Scan for the cell matching the given text and deliver its (x, y) coordinate at center. 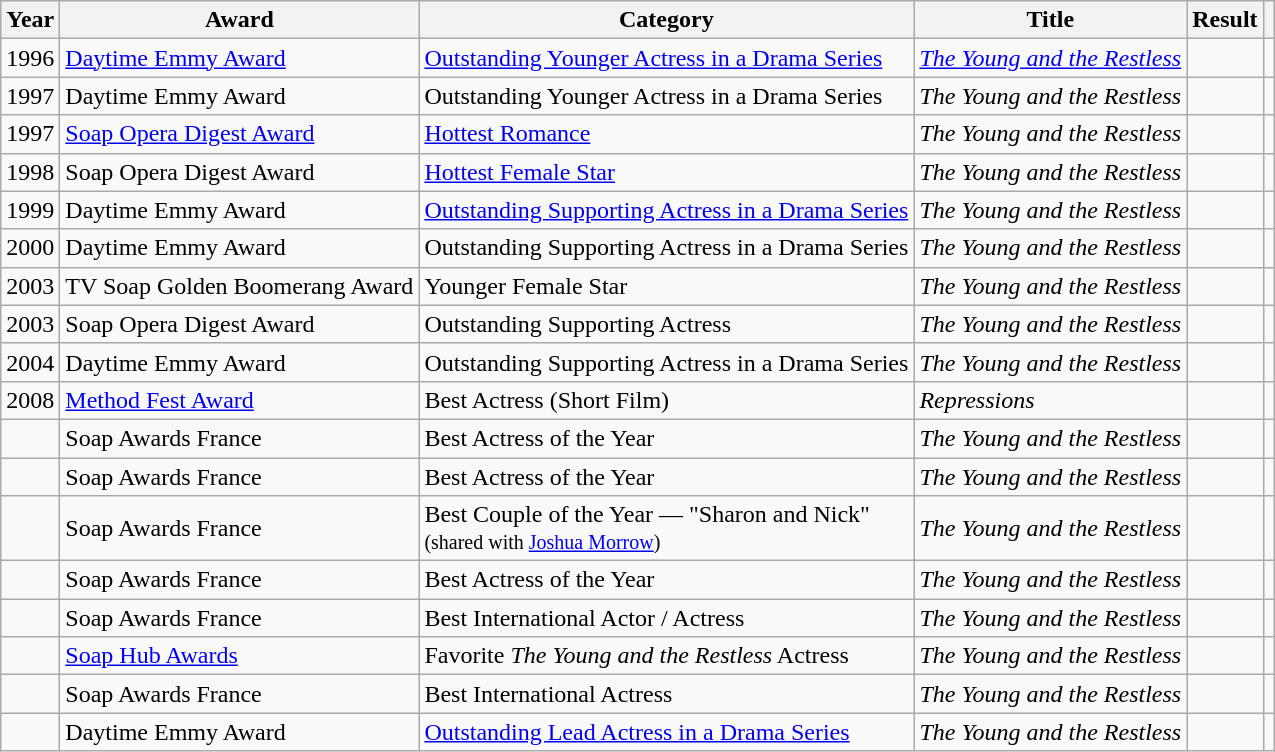
Category (666, 20)
1998 (30, 172)
1999 (30, 210)
Result (1225, 20)
2008 (30, 400)
Hottest Romance (666, 134)
2000 (30, 248)
Method Fest Award (240, 400)
Best International Actor / Actress (666, 618)
1996 (30, 58)
2004 (30, 362)
Soap Hub Awards (240, 656)
Best International Actress (666, 694)
Outstanding Lead Actress in a Drama Series (666, 732)
Title (1050, 20)
Favorite The Young and the Restless Actress (666, 656)
Younger Female Star (666, 286)
Outstanding Supporting Actress (666, 324)
Award (240, 20)
Hottest Female Star (666, 172)
TV Soap Golden Boomerang Award (240, 286)
Repressions (1050, 400)
Best Couple of the Year — "Sharon and Nick" (shared with Joshua Morrow) (666, 528)
Best Actress (Short Film) (666, 400)
Year (30, 20)
